Detect which cell encompasses the target text, then output its (x, y) center coordinate. 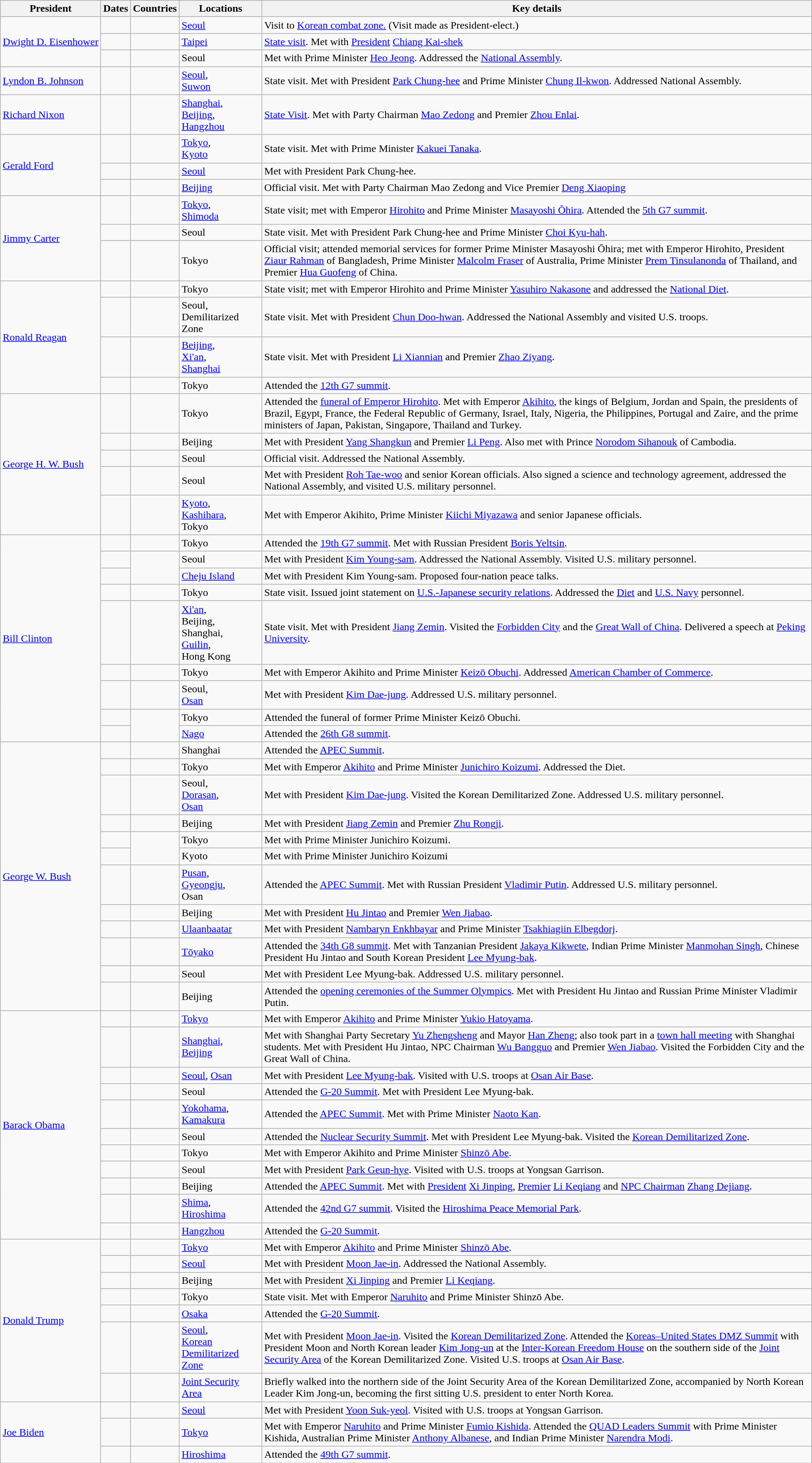
Shima,Hiroshima (220, 1208)
Bill Clinton (51, 638)
Met with Prime Minister Junichiro Koizumi. (537, 840)
Hangzhou (220, 1231)
Attended the 42nd G7 summit. Visited the Hiroshima Peace Memorial Park. (537, 1208)
Attended the 12th G7 summit. (537, 385)
Hiroshima (220, 1455)
Met with President Xi Jinping and Premier Li Keqiang. (537, 1280)
Ulaanbaatar (220, 929)
Richard Nixon (51, 115)
Taipei (220, 42)
Met with President Kim Dae-jung. Visited the Korean Demilitarized Zone. Addressed U.S. military personnel. (537, 795)
Met with Emperor Akihito and Prime Minister Junichiro Koizumi. Addressed the Diet. (537, 767)
Met with Emperor Akihito, Prime Minister Kiichi Miyazawa and senior Japanese officials. (537, 515)
Met with President Hu Jintao and Premier Wen Jiabao. (537, 913)
Met with President Lee Myung-bak. Addressed U.S. military personnel. (537, 974)
Beijing,Xi'an,Shanghai (220, 357)
Met with President Lee Myung-bak. Visited with U.S. troops at Osan Air Base. (537, 1075)
Dates (115, 9)
Attended the APEC Summit. (537, 750)
Official visit. Met with Party Chairman Mao Zedong and Vice Premier Deng Xiaoping (537, 187)
State visit. Met with President Li Xiannian and Premier Zhao Ziyang. (537, 357)
Attended the funeral of former Prime Minister Keizō Obuchi. (537, 717)
Locations (220, 9)
State visit. Met with President Chiang Kai-shek (537, 42)
Barack Obama (51, 1125)
Met with President Park Geun-hye. Visited with U.S. troops at Yongsan Garrison. (537, 1170)
Met with President Kim Dae-jung. Addressed U.S. military personnel. (537, 694)
Ronald Reagan (51, 337)
Attended the opening ceremonies of the Summer Olympics. Met with President Hu Jintao and Russian Prime Minister Vladimir Putin. (537, 996)
Met with President Moon Jae-in. Addressed the National Assembly. (537, 1264)
State Visit. Met with Party Chairman Mao Zedong and Premier Zhou Enlai. (537, 115)
State visit. Met with Emperor Naruhito and Prime Minister Shinzō Abe. (537, 1297)
George H. W. Bush (51, 464)
Attended the 26th G8 summit. (537, 734)
Attended the 49th G7 summit. (537, 1455)
Met with President Kim Young-sam. Proposed four-nation peace talks. (537, 576)
Seoul,Demilitarized Zone (220, 317)
President (51, 9)
Countries (155, 9)
Osaka (220, 1313)
State visit. Met with President Jiang Zemin. Visited the Forbidden City and the Great Wall of China. Delivered a speech at Peking University. (537, 632)
Attended the APEC Summit. Met with Russian President Vladimir Putin. Addressed U.S. military personnel. (537, 884)
Donald Trump (51, 1320)
Seoul,Suwon (220, 81)
Attended the APEC Summit. Met with President Xi Jinping, Premier Li Keqiang and NPC Chairman Zhang Dejiang. (537, 1186)
State visit; met with Emperor Hirohito and Prime Minister Masayoshi Ōhira. Attended the 5th G7 summit. (537, 210)
Attended the APEC Summit. Met with Prime Minister Naoto Kan. (537, 1115)
State visit. Met with Prime Minister Kakuei Tanaka. (537, 148)
Xi'an,Beijing,Shanghai,Guilin,Hong Kong (220, 632)
Pusan,Gyeongju,Osan (220, 884)
State visit. Met with President Park Chung-hee and Prime Minister Chung Il-kwon. Addressed National Assembly. (537, 81)
Seoul,Osan (220, 694)
Tokyo,Shimoda (220, 210)
Joint Security Area (220, 1387)
Lyndon B. Johnson (51, 81)
State visit. Issued joint statement on U.S.-Japanese security relations. Addressed the Diet and U.S. Navy personnel. (537, 592)
Shanghai,Beijing (220, 1047)
State visit; met with Emperor Hirohito and Prime Minister Yasuhiro Nakasone and addressed the National Diet. (537, 289)
Shanghai (220, 750)
Nago (220, 734)
Joe Biden (51, 1432)
Met with President Jiang Zemin and Premier Zhu Rongji. (537, 823)
Attended the Nuclear Security Summit. Met with President Lee Myung-bak. Visited the Korean Demilitarized Zone. (537, 1137)
Seoul,Korean Demilitarized Zone (220, 1347)
Kyoto (220, 856)
Tokyo,Kyoto (220, 148)
Seoul,Dorasan,Osan (220, 795)
Tōyako (220, 951)
Attended the 19th G7 summit. Met with Russian President Boris Yeltsin. (537, 543)
George W. Bush (51, 877)
Dwight D. Eisenhower (51, 42)
Yokohama, Kamakura (220, 1115)
Jimmy Carter (51, 238)
Attended the G-20 Summit. Met with President Lee Myung-bak. (537, 1092)
Met with Prime Minister Junichiro Koizumi (537, 856)
Met with Emperor Akihito and Prime Minister Yukio Hatoyama. (537, 1019)
Met with Emperor Akihito and Prime Minister Keizō Obuchi. Addressed American Chamber of Commerce. (537, 672)
Kyoto,Kashihara,Tokyo (220, 515)
Seoul, Osan (220, 1075)
State visit. Met with President Park Chung-hee and Prime Minister Choi Kyu-hah. (537, 232)
Met with President Yoon Suk-yeol. Visited with U.S. troops at Yongsan Garrison. (537, 1410)
Met with President Nambaryn Enkhbayar and Prime Minister Tsakhiagiin Elbegdorj. (537, 929)
Cheju Island (220, 576)
Shanghai,Beijing,Hangzhou (220, 115)
Visit to Korean combat zone. (Visit made as President-elect.) (537, 25)
Met with President Yang Shangkun and Premier Li Peng. Also met with Prince Norodom Sihanouk of Cambodia. (537, 442)
Gerald Ford (51, 165)
State visit. Met with President Chun Doo-hwan. Addressed the National Assembly and visited U.S. troops. (537, 317)
Met with Prime Minister Heo Jeong. Addressed the National Assembly. (537, 58)
Met with President Kim Young-sam. Addressed the National Assembly. Visited U.S. military personnel. (537, 559)
Met with President Park Chung-hee. (537, 171)
Official visit. Addressed the National Assembly. (537, 458)
Key details (537, 9)
